Provide the [X, Y] coordinate of the cell's center where the given text is located.  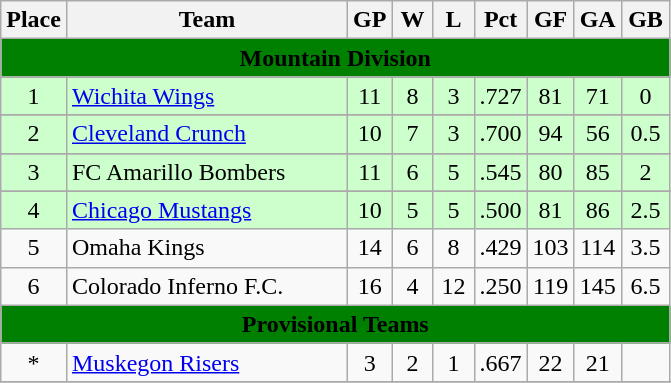
* [34, 362]
.700 [500, 134]
7 [412, 134]
21 [598, 362]
Provisional Teams [336, 324]
12 [454, 286]
GA [598, 20]
Omaha Kings [206, 248]
6.5 [646, 286]
Colorado Inferno F.C. [206, 286]
103 [550, 248]
Muskegon Risers [206, 362]
14 [370, 248]
FC Amarillo Bombers [206, 172]
GP [370, 20]
0 [646, 96]
Chicago Mustangs [206, 210]
16 [370, 286]
GB [646, 20]
.545 [500, 172]
Wichita Wings [206, 96]
71 [598, 96]
.667 [500, 362]
Team [206, 20]
Place [34, 20]
.250 [500, 286]
86 [598, 210]
145 [598, 286]
94 [550, 134]
119 [550, 286]
22 [550, 362]
.429 [500, 248]
80 [550, 172]
0.5 [646, 134]
2.5 [646, 210]
W [412, 20]
Pct [500, 20]
.727 [500, 96]
56 [598, 134]
.500 [500, 210]
Cleveland Crunch [206, 134]
85 [598, 172]
Mountain Division [336, 58]
L [454, 20]
114 [598, 248]
GF [550, 20]
3.5 [646, 248]
